Extract the (X, Y) coordinate from the center of the cell holding the provided text.  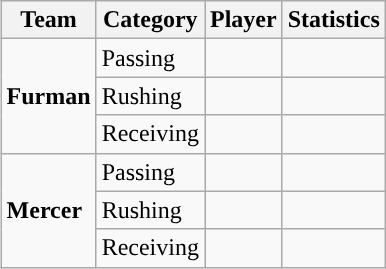
Category (150, 20)
Player (243, 20)
Team (48, 20)
Statistics (334, 20)
Furman (48, 96)
Mercer (48, 210)
